Capture the cell that displays the provided text and extract its (x, y) central coordinate. 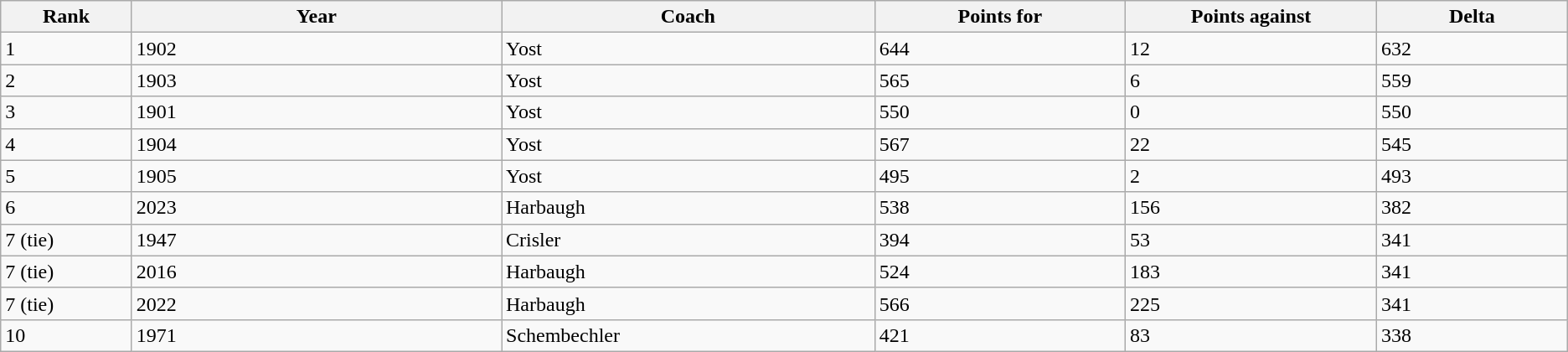
394 (1000, 240)
Crisler (688, 240)
545 (1473, 144)
524 (1000, 272)
12 (1251, 49)
4 (66, 144)
2016 (317, 272)
Schembechler (688, 335)
559 (1473, 80)
Delta (1473, 17)
495 (1000, 176)
565 (1000, 80)
1903 (317, 80)
644 (1000, 49)
1947 (317, 240)
566 (1000, 303)
Year (317, 17)
83 (1251, 335)
2022 (317, 303)
338 (1473, 335)
0 (1251, 112)
Points against (1251, 17)
1 (66, 49)
1971 (317, 335)
10 (66, 335)
632 (1473, 49)
183 (1251, 272)
Coach (688, 17)
1902 (317, 49)
22 (1251, 144)
493 (1473, 176)
538 (1000, 208)
3 (66, 112)
2023 (317, 208)
1901 (317, 112)
53 (1251, 240)
421 (1000, 335)
567 (1000, 144)
156 (1251, 208)
5 (66, 176)
1905 (317, 176)
1904 (317, 144)
Points for (1000, 17)
382 (1473, 208)
Rank (66, 17)
225 (1251, 303)
